Find where the given text appears and provide that cell's center as (X, Y) coordinate. 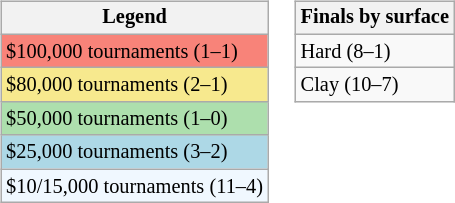
Clay (10–7) (375, 85)
Hard (8–1) (375, 51)
$100,000 tournaments (1–1) (134, 51)
$10/15,000 tournaments (11–4) (134, 186)
$50,000 tournaments (1–0) (134, 119)
$80,000 tournaments (2–1) (134, 85)
Finals by surface (375, 18)
Legend (134, 18)
$25,000 tournaments (3–2) (134, 152)
